Locate the cell with the specified text and output its [x, y] center coordinate. 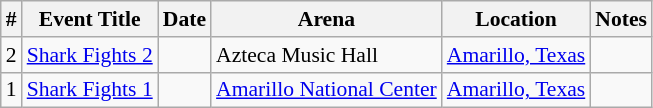
# [12, 19]
Shark Fights 2 [90, 55]
Event Title [90, 19]
Notes [621, 19]
Azteca Music Hall [326, 55]
2 [12, 55]
Amarillo National Center [326, 90]
Date [184, 19]
Shark Fights 1 [90, 90]
Arena [326, 19]
1 [12, 90]
Location [516, 19]
